Return the (x, y) coordinate for the center point of the cell that contains the specified text.  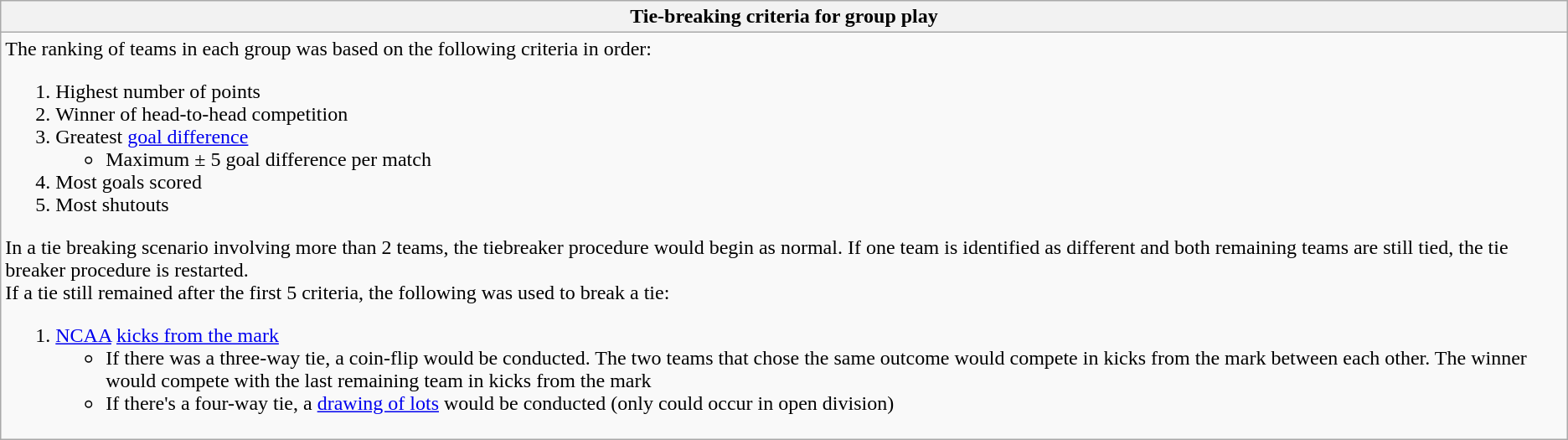
Tie-breaking criteria for group play (784, 17)
